Output the (x, y) coordinate of the center of the cell containing the given text.  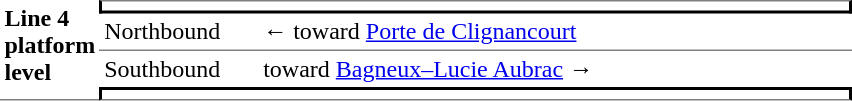
Northbound (180, 33)
Southbound (180, 69)
Line 4 platform level (50, 50)
